Return the [X, Y] coordinate for the center point of the cell that contains the specified text.  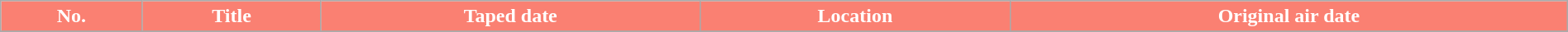
No. [71, 16]
Taped date [510, 16]
Original air date [1289, 16]
Location [855, 16]
Title [232, 16]
